Output the (x, y) coordinate of the center of the cell containing the given text.  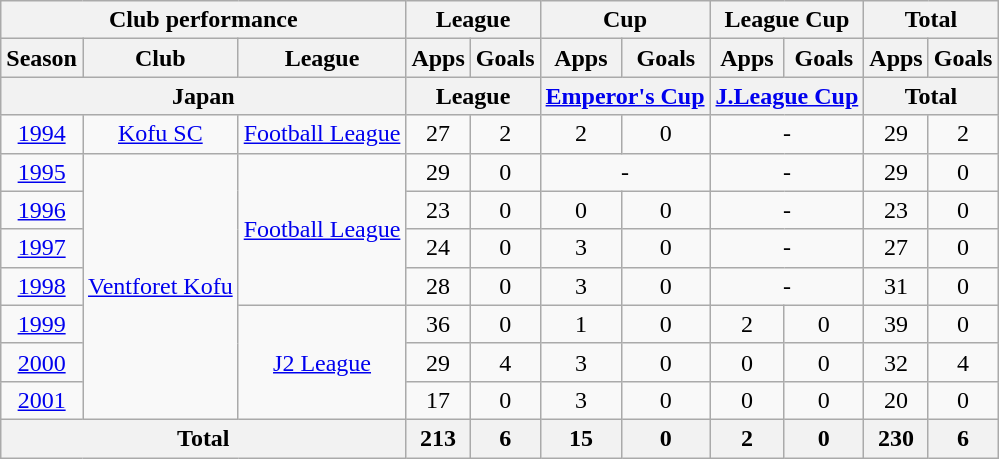
Season (42, 58)
36 (438, 324)
213 (438, 438)
230 (896, 438)
15 (581, 438)
32 (896, 362)
1997 (42, 248)
28 (438, 286)
1998 (42, 286)
Kofu SC (160, 134)
31 (896, 286)
Club (160, 58)
Japan (204, 96)
39 (896, 324)
20 (896, 400)
1995 (42, 172)
2000 (42, 362)
24 (438, 248)
17 (438, 400)
1996 (42, 210)
J2 League (322, 362)
2001 (42, 400)
League Cup (787, 20)
1999 (42, 324)
Cup (625, 20)
Emperor's Cup (625, 96)
Ventforet Kofu (160, 286)
J.League Cup (787, 96)
1 (581, 324)
Club performance (204, 20)
1994 (42, 134)
